Locate the cell with the specified text and output its (X, Y) center coordinate. 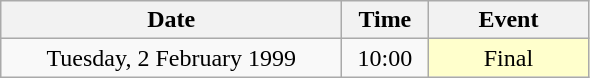
Final (508, 58)
Time (385, 20)
Event (508, 20)
Tuesday, 2 February 1999 (172, 58)
10:00 (385, 58)
Date (172, 20)
